Detect which cell encompasses the target text, then output its (X, Y) center coordinate. 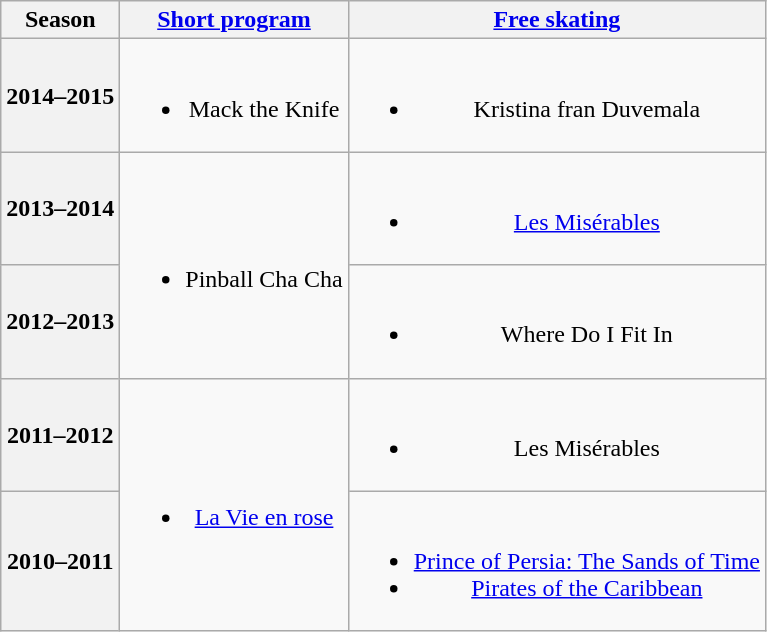
2014–2015 (60, 96)
2013–2014 (60, 208)
Mack the Knife (234, 96)
Prince of Persia: The Sands of Time Pirates of the Caribbean (556, 561)
2010–2011 (60, 561)
2012–2013 (60, 322)
2011–2012 (60, 434)
Pinball Cha Cha (234, 265)
Short program (234, 20)
Free skating (556, 20)
Kristina fran Duvemala (556, 96)
Season (60, 20)
La Vie en rose (234, 504)
Where Do I Fit In (556, 322)
